Return the (X, Y) coordinate for the center point of the cell that contains the specified text.  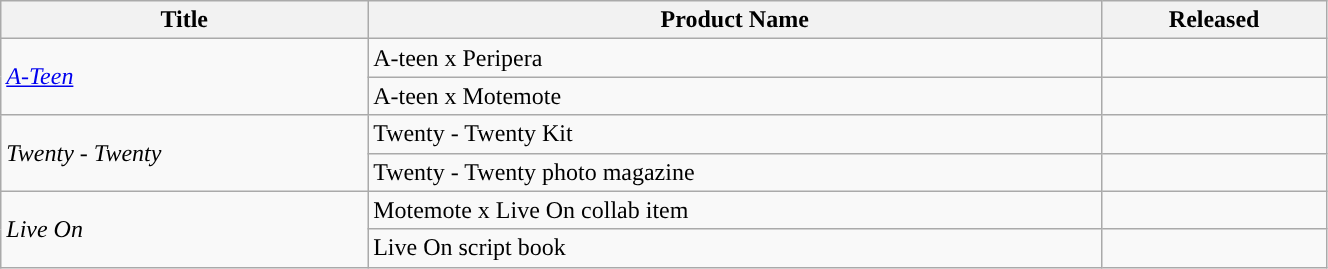
A-teen x Motemote (735, 96)
Twenty - Twenty (184, 153)
Twenty - Twenty photo magazine (735, 172)
Live On script book (735, 248)
Live On (184, 229)
Twenty - Twenty Kit (735, 134)
Released (1214, 20)
Motemote x Live On collab item (735, 210)
Title (184, 20)
Product Name (735, 20)
A-Teen (184, 77)
A-teen x Peripera (735, 58)
